Scan for the cell matching the given text and deliver its (X, Y) coordinate at center. 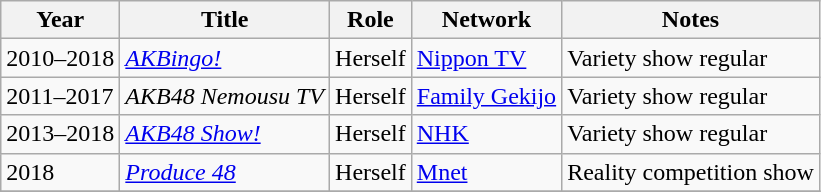
Year (60, 20)
Family Gekijo (486, 96)
2018 (60, 172)
NHK (486, 134)
Network (486, 20)
Produce 48 (225, 172)
Notes (691, 20)
2013–2018 (60, 134)
2010–2018 (60, 58)
Title (225, 20)
AKB48 Nemousu TV (225, 96)
Mnet (486, 172)
Role (371, 20)
2011–2017 (60, 96)
Nippon TV (486, 58)
AKB48 Show! (225, 134)
Reality competition show (691, 172)
AKBingo! (225, 58)
